From the cell containing the given text, extract its center point as (x, y) coordinate. 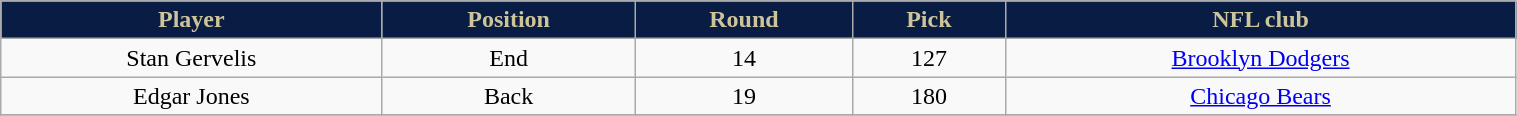
19 (744, 96)
Stan Gervelis (192, 58)
NFL club (1260, 20)
180 (929, 96)
Chicago Bears (1260, 96)
Position (508, 20)
Player (192, 20)
End (508, 58)
Pick (929, 20)
Edgar Jones (192, 96)
Round (744, 20)
Back (508, 96)
Brooklyn Dodgers (1260, 58)
14 (744, 58)
127 (929, 58)
